Locate the cell with the specified text and output its [x, y] center coordinate. 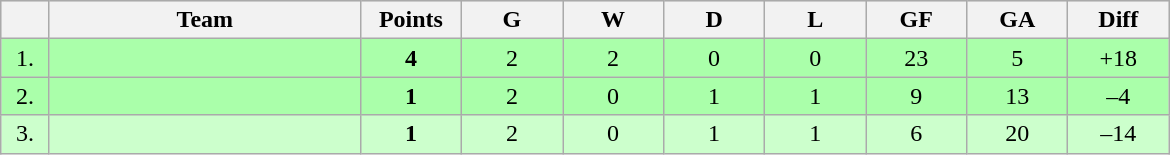
G [512, 20]
D [714, 20]
5 [1018, 58]
GF [916, 20]
–4 [1118, 96]
3. [26, 134]
L [816, 20]
Team [204, 20]
–14 [1118, 134]
6 [916, 134]
W [612, 20]
13 [1018, 96]
4 [410, 58]
+18 [1118, 58]
2. [26, 96]
GA [1018, 20]
20 [1018, 134]
Points [410, 20]
9 [916, 96]
23 [916, 58]
Diff [1118, 20]
1. [26, 58]
